Pinpoint the cell where the given text exists, returning its [X, Y] midpoint coordinate. 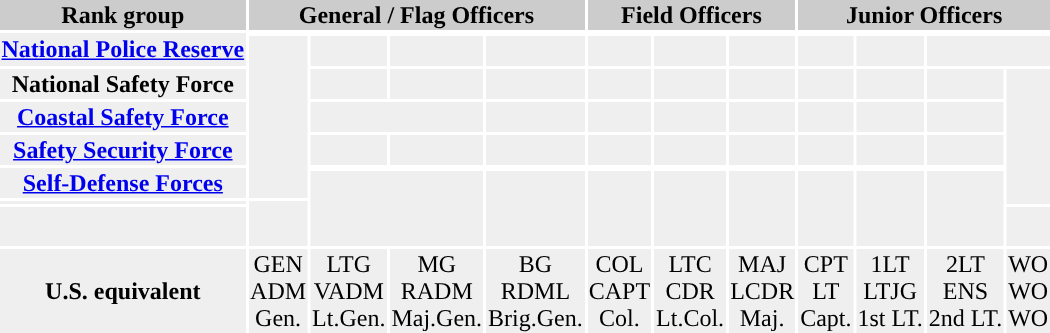
MAJLCDRMaj. [762, 291]
Field Officers [691, 15]
LTCCDRLt.Col. [690, 291]
General / Flag Officers [417, 15]
BGRDMLBrig.Gen. [536, 291]
Junior Officers [924, 15]
National Police Reserve [123, 50]
1LTLTJG1st LT. [890, 291]
COLCAPTCol. [619, 291]
U.S. equivalent [123, 291]
National Safety Force [123, 84]
Self-Defense Forces [123, 183]
MGRADMMaj.Gen. [437, 291]
WOWOWO [1028, 291]
2LTENS2nd LT. [965, 291]
LTGVADMLt.Gen. [349, 291]
Safety Security Force [123, 150]
GENADMGen. [278, 291]
Rank group [123, 15]
Coastal Safety Force [123, 117]
CPTLTCapt. [826, 291]
